Scan for the cell matching the given text and deliver its [x, y] coordinate at center. 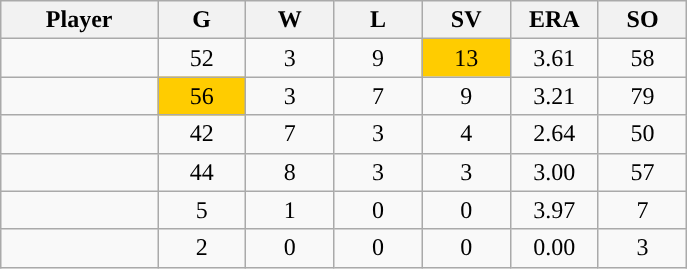
4 [466, 134]
44 [202, 172]
G [202, 20]
3.00 [554, 172]
52 [202, 58]
L [378, 20]
56 [202, 96]
SV [466, 20]
ERA [554, 20]
57 [642, 172]
1 [290, 210]
13 [466, 58]
3.97 [554, 210]
50 [642, 134]
3.61 [554, 58]
58 [642, 58]
Player [80, 20]
3.21 [554, 96]
5 [202, 210]
2.64 [554, 134]
SO [642, 20]
0.00 [554, 248]
42 [202, 134]
W [290, 20]
8 [290, 172]
79 [642, 96]
2 [202, 248]
